Pinpoint the cell where the given text exists, returning its (X, Y) midpoint coordinate. 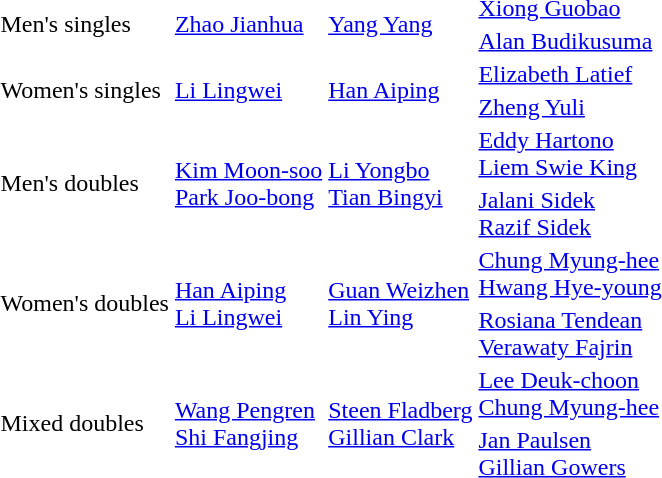
Han Aiping (400, 90)
Li Yongbo Tian Bingyi (400, 184)
Guan Weizhen Lin Ying (400, 304)
Han Aiping Li Lingwei (248, 304)
Li Lingwei (248, 90)
Kim Moon-soo Park Joo-bong (248, 184)
